Capture the cell that displays the provided text and extract its (x, y) central coordinate. 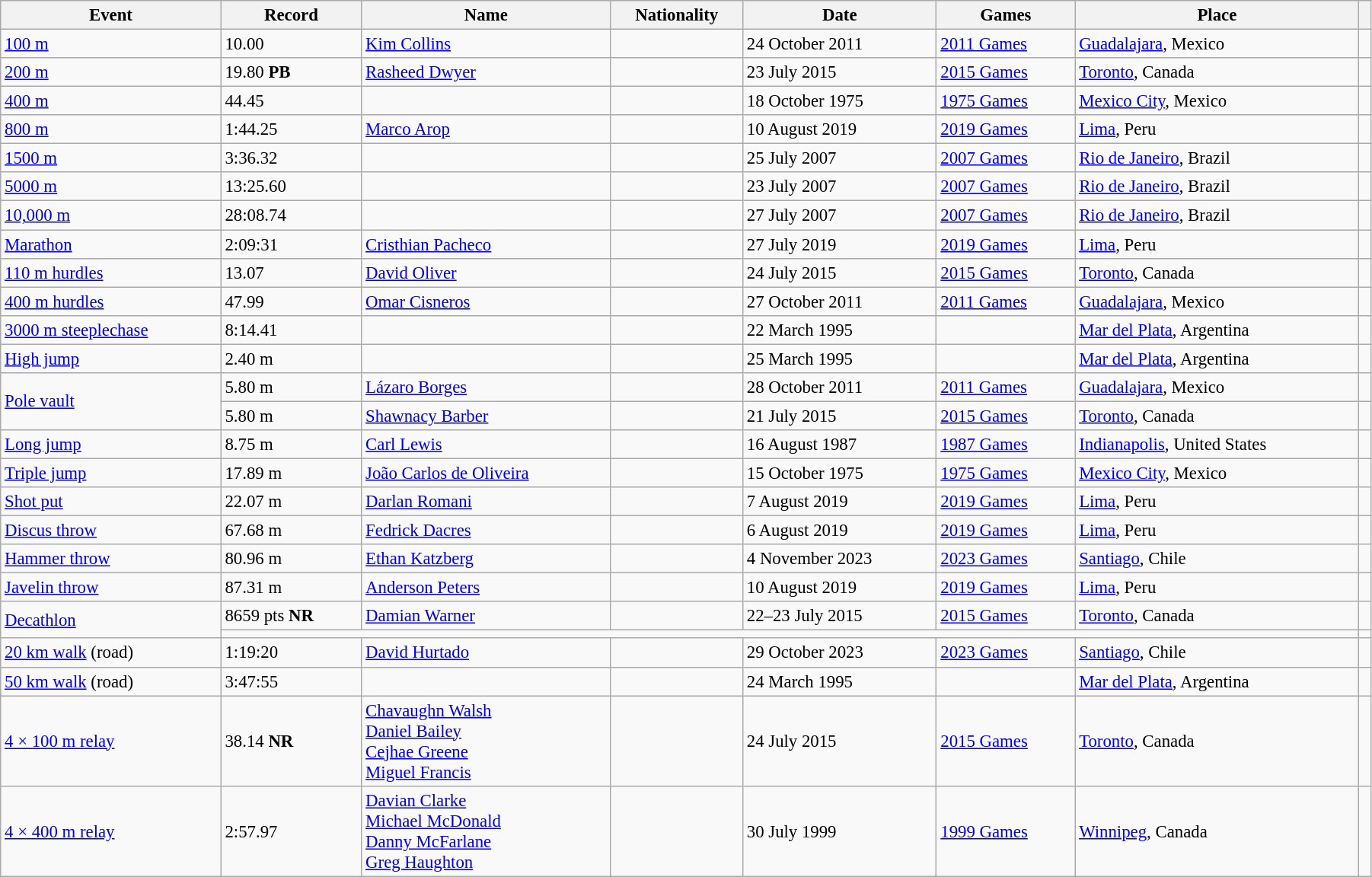
80.96 m (291, 559)
4 November 2023 (839, 559)
Games (1006, 15)
Pole vault (111, 402)
6 August 2019 (839, 531)
Discus throw (111, 531)
Omar Cisneros (486, 301)
Davian Clarke Michael McDonaldDanny McFarlaneGreg Haughton (486, 831)
22.07 m (291, 502)
200 m (111, 72)
20 km walk (road) (111, 653)
400 m (111, 101)
29 October 2023 (839, 653)
800 m (111, 129)
23 July 2007 (839, 187)
30 July 1999 (839, 831)
25 July 2007 (839, 158)
Winnipeg, Canada (1217, 831)
Darlan Romani (486, 502)
28 October 2011 (839, 387)
23 July 2015 (839, 72)
5000 m (111, 187)
Fedrick Dacres (486, 531)
Hammer throw (111, 559)
10,000 m (111, 215)
Shawnacy Barber (486, 416)
4 × 400 m relay (111, 831)
1999 Games (1006, 831)
1987 Games (1006, 445)
44.45 (291, 101)
Rasheed Dwyer (486, 72)
2.40 m (291, 359)
1500 m (111, 158)
21 July 2015 (839, 416)
2:09:31 (291, 244)
38.14 NR (291, 741)
Record (291, 15)
Carl Lewis (486, 445)
27 July 2007 (839, 215)
18 October 1975 (839, 101)
25 March 1995 (839, 359)
24 March 1995 (839, 681)
4 × 100 m relay (111, 741)
15 October 1975 (839, 473)
1:19:20 (291, 653)
24 October 2011 (839, 44)
Ethan Katzberg (486, 559)
David Oliver (486, 273)
High jump (111, 359)
27 July 2019 (839, 244)
27 October 2011 (839, 301)
Date (839, 15)
Place (1217, 15)
Kim Collins (486, 44)
8659 pts NR (291, 616)
Damian Warner (486, 616)
Name (486, 15)
10.00 (291, 44)
Javelin throw (111, 588)
28:08.74 (291, 215)
22–23 July 2015 (839, 616)
400 m hurdles (111, 301)
1:44.25 (291, 129)
Triple jump (111, 473)
Long jump (111, 445)
Cristhian Pacheco (486, 244)
Nationality (677, 15)
19.80 PB (291, 72)
13:25.60 (291, 187)
7 August 2019 (839, 502)
87.31 m (291, 588)
Lázaro Borges (486, 387)
Marathon (111, 244)
3:36.32 (291, 158)
Anderson Peters (486, 588)
David Hurtado (486, 653)
3:47:55 (291, 681)
Shot put (111, 502)
50 km walk (road) (111, 681)
16 August 1987 (839, 445)
67.68 m (291, 531)
Event (111, 15)
João Carlos de Oliveira (486, 473)
Marco Arop (486, 129)
22 March 1995 (839, 330)
Decathlon (111, 620)
2:57.97 (291, 831)
3000 m steeplechase (111, 330)
Chavaughn WalshDaniel BaileyCejhae GreeneMiguel Francis (486, 741)
13.07 (291, 273)
110 m hurdles (111, 273)
17.89 m (291, 473)
8:14.41 (291, 330)
Indianapolis, United States (1217, 445)
8.75 m (291, 445)
100 m (111, 44)
47.99 (291, 301)
